Return the [X, Y] coordinate for the center point of the cell that contains the specified text.  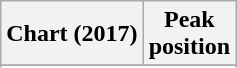
Chart (2017) [72, 34]
Peak position [189, 34]
